Capture the cell that displays the provided text and extract its [X, Y] central coordinate. 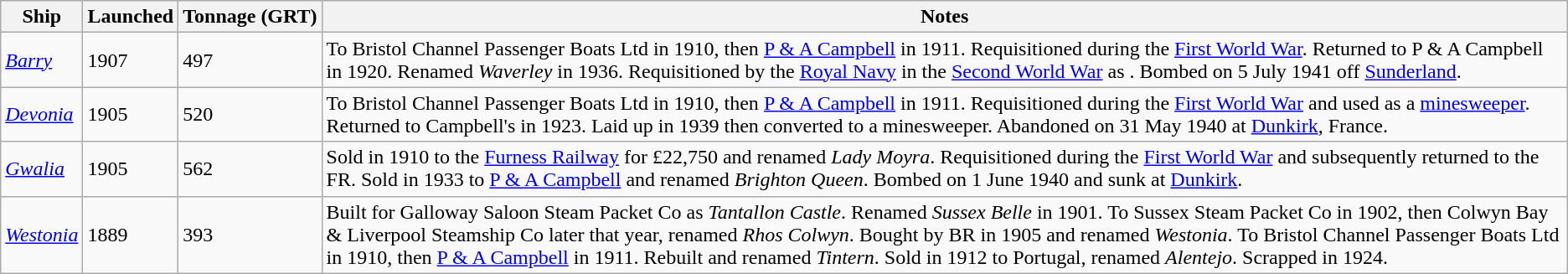
Tonnage (GRT) [250, 17]
497 [250, 60]
1907 [131, 60]
Ship [42, 17]
Gwalia [42, 169]
Westonia [42, 235]
562 [250, 169]
Barry [42, 60]
1889 [131, 235]
Devonia [42, 114]
Launched [131, 17]
Notes [945, 17]
393 [250, 235]
520 [250, 114]
